Return (x, y) of the center of cell containing provided text 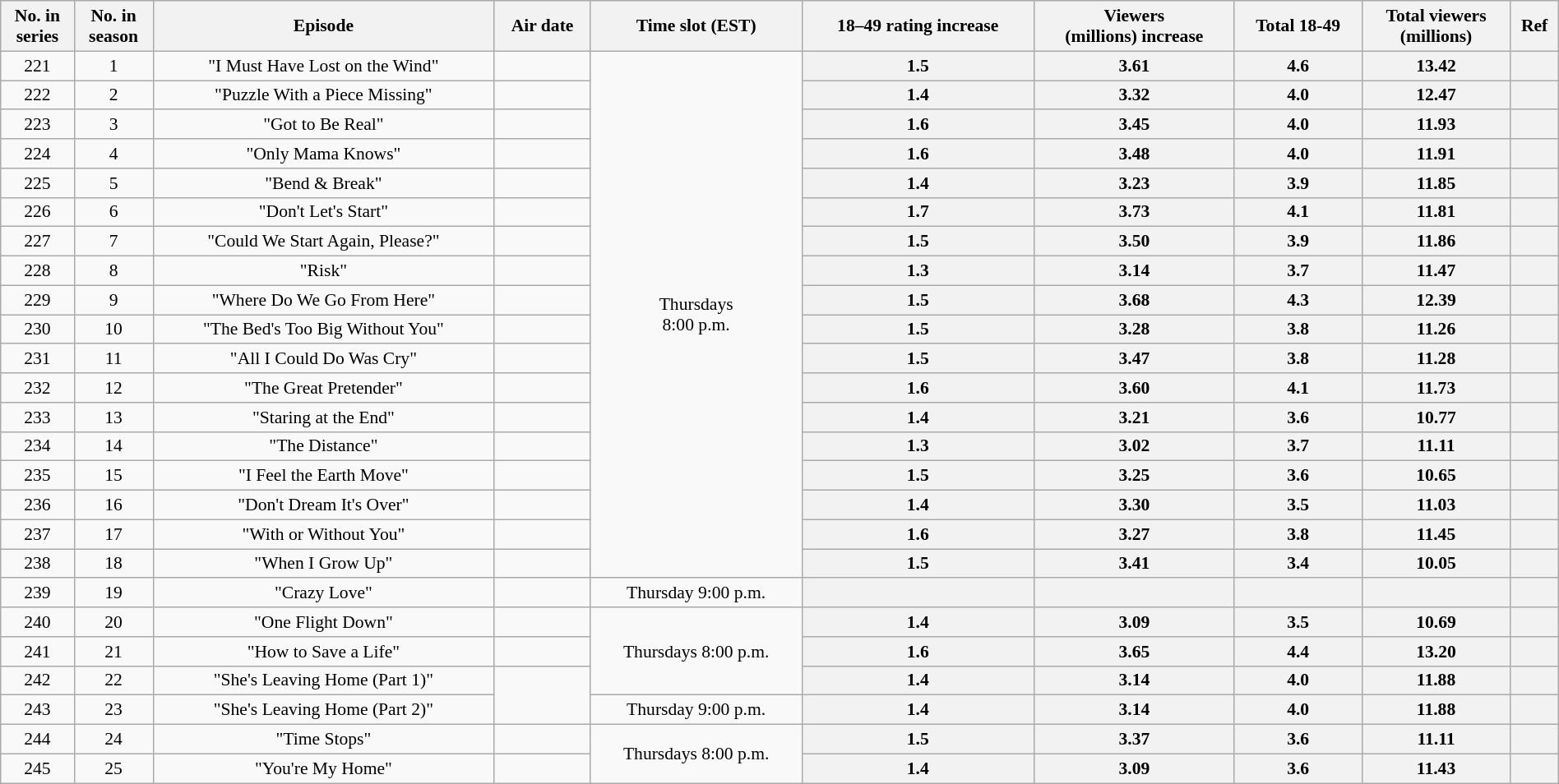
No. inseries (38, 26)
3.21 (1134, 417)
228 (38, 271)
3.25 (1134, 476)
"I Must Have Lost on the Wind" (324, 66)
"Bend & Break" (324, 183)
Viewers(millions) increase (1134, 26)
2 (113, 95)
8 (113, 271)
244 (38, 740)
"I Feel the Earth Move" (324, 476)
3.47 (1134, 359)
235 (38, 476)
23 (113, 710)
"Puzzle With a Piece Missing" (324, 95)
11.45 (1436, 534)
227 (38, 242)
11.03 (1436, 505)
13.42 (1436, 66)
233 (38, 417)
"Got to Be Real" (324, 125)
No. inseason (113, 26)
241 (38, 652)
10.65 (1436, 476)
4 (113, 154)
11.43 (1436, 768)
"The Distance" (324, 446)
3.30 (1134, 505)
"Risk" (324, 271)
11.86 (1436, 242)
"The Bed's Too Big Without You" (324, 330)
3 (113, 125)
243 (38, 710)
239 (38, 593)
20 (113, 622)
11.28 (1436, 359)
230 (38, 330)
3.73 (1134, 212)
3.45 (1134, 125)
1.7 (918, 212)
237 (38, 534)
225 (38, 183)
7 (113, 242)
21 (113, 652)
"You're My Home" (324, 768)
6 (113, 212)
13 (113, 417)
3.32 (1134, 95)
3.02 (1134, 446)
1 (113, 66)
Ref (1534, 26)
3.28 (1134, 330)
11.85 (1436, 183)
22 (113, 680)
Total viewers(millions) (1436, 26)
"Staring at the End" (324, 417)
11.73 (1436, 388)
226 (38, 212)
10 (113, 330)
"Don't Dream It's Over" (324, 505)
222 (38, 95)
"When I Grow Up" (324, 564)
18 (113, 564)
"How to Save a Life" (324, 652)
"Could We Start Again, Please?" (324, 242)
"Don't Let's Start" (324, 212)
"With or Without You" (324, 534)
3.60 (1134, 388)
"Only Mama Knows" (324, 154)
231 (38, 359)
245 (38, 768)
3.41 (1134, 564)
3.23 (1134, 183)
"She's Leaving Home (Part 1)" (324, 680)
17 (113, 534)
3.61 (1134, 66)
Episode (324, 26)
"Crazy Love" (324, 593)
232 (38, 388)
Thursdays8:00 p.m. (696, 314)
10.05 (1436, 564)
242 (38, 680)
3.50 (1134, 242)
234 (38, 446)
18–49 rating increase (918, 26)
3.4 (1298, 564)
9 (113, 300)
229 (38, 300)
3.48 (1134, 154)
25 (113, 768)
11.26 (1436, 330)
223 (38, 125)
3.37 (1134, 740)
3.68 (1134, 300)
236 (38, 505)
24 (113, 740)
12.47 (1436, 95)
240 (38, 622)
19 (113, 593)
4.3 (1298, 300)
5 (113, 183)
11.93 (1436, 125)
10.69 (1436, 622)
"All I Could Do Was Cry" (324, 359)
4.6 (1298, 66)
11.81 (1436, 212)
Air date (543, 26)
Time slot (EST) (696, 26)
16 (113, 505)
12 (113, 388)
14 (113, 446)
"Time Stops" (324, 740)
224 (38, 154)
"The Great Pretender" (324, 388)
3.27 (1134, 534)
12.39 (1436, 300)
238 (38, 564)
Total 18-49 (1298, 26)
11.47 (1436, 271)
"She's Leaving Home (Part 2)" (324, 710)
15 (113, 476)
4.4 (1298, 652)
"One Flight Down" (324, 622)
10.77 (1436, 417)
11.91 (1436, 154)
221 (38, 66)
11 (113, 359)
"Where Do We Go From Here" (324, 300)
13.20 (1436, 652)
3.65 (1134, 652)
